Provide the [X, Y] coordinate of the cell's center where the given text is located.  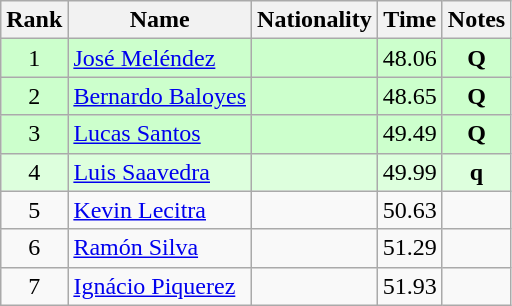
Lucas Santos [160, 134]
48.65 [410, 96]
50.63 [410, 210]
7 [34, 286]
1 [34, 58]
2 [34, 96]
48.06 [410, 58]
51.29 [410, 248]
Nationality [315, 20]
Notes [476, 20]
Ignácio Piquerez [160, 286]
Rank [34, 20]
Kevin Lecitra [160, 210]
q [476, 172]
4 [34, 172]
6 [34, 248]
José Meléndez [160, 58]
Bernardo Baloyes [160, 96]
49.49 [410, 134]
Name [160, 20]
3 [34, 134]
51.93 [410, 286]
Time [410, 20]
49.99 [410, 172]
5 [34, 210]
Ramón Silva [160, 248]
Luis Saavedra [160, 172]
